Provide the [x, y] coordinate of the cell's center where the given text is located.  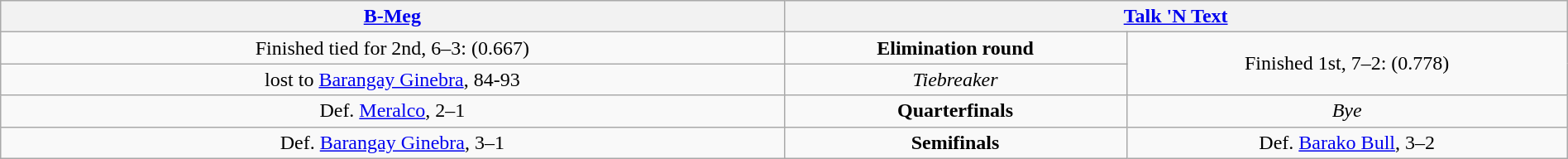
Tiebreaker [955, 79]
Talk 'N Text [1176, 17]
lost to Barangay Ginebra, 84-93 [392, 79]
Quarterfinals [955, 111]
Def. Meralco, 2–1 [392, 111]
Finished tied for 2nd, 6–3: (0.667) [392, 48]
Semifinals [955, 142]
Def. Barangay Ginebra, 3–1 [392, 142]
Bye [1346, 111]
Elimination round [955, 48]
Finished 1st, 7–2: (0.778) [1346, 64]
Def. Barako Bull, 3–2 [1346, 142]
B-Meg [392, 17]
